Provide the [x, y] coordinate of the cell's center where the given text is located.  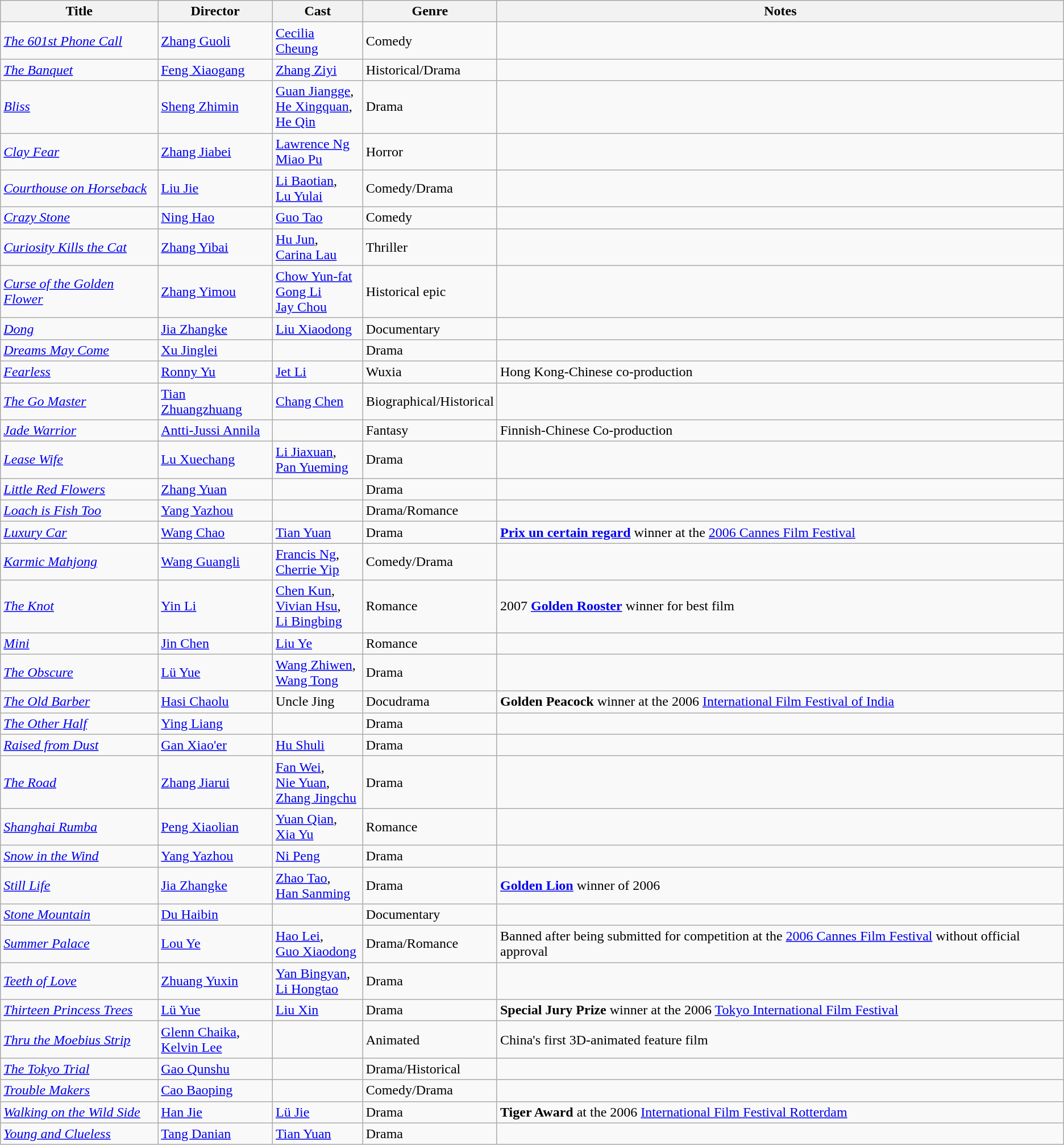
Hu Shuli [317, 745]
Loach is Fish Too [80, 511]
Ying Liang [215, 723]
Guo Tao [317, 218]
Yin Li [215, 606]
Li Jiaxuan,Pan Yueming [317, 460]
Ronny Yu [215, 372]
Du Haibin [215, 915]
Jin Chen [215, 643]
Chen Kun,Vivian Hsu,Li Bingbing [317, 606]
The 601st Phone Call [80, 41]
Fantasy [430, 431]
Wuxia [430, 372]
Liu Xin [317, 1010]
Zhang Ziyi [317, 70]
Clay Fear [80, 151]
Lawrence NgMiao Pu [317, 151]
Golden Peacock winner at the 2006 International Film Festival of India [780, 702]
Glenn Chaika,Kelvin Lee [215, 1040]
Little Red Flowers [80, 489]
Xu Jinglei [215, 350]
Liu Xiaodong [317, 328]
Yuan Qian,Xia Yu [317, 826]
Curiosity Kills the Cat [80, 247]
Hao Lei,Guo Xiaodong [317, 944]
Jet Li [317, 372]
Crazy Stone [80, 218]
Jade Warrior [80, 431]
Historical/Drama [430, 70]
Peng Xiaolian [215, 826]
Liu Jie [215, 189]
Dreams May Come [80, 350]
Golden Lion winner of 2006 [780, 885]
Bliss [80, 107]
Li Baotian,Lu Yulai [317, 189]
Francis Ng,Cherrie Yip [317, 561]
Title [80, 11]
Yan Bingyan,Li Hongtao [317, 981]
Prix un certain regard winner at the 2006 Cannes Film Festival [780, 532]
Trouble Makers [80, 1090]
2007 Golden Rooster winner for best film [780, 606]
Dong [80, 328]
Hu Jun,Carina Lau [317, 247]
Guan Jiangge,He Xingquan,He Qin [317, 107]
Courthouse on Horseback [80, 189]
The Knot [80, 606]
Wang Zhiwen,Wang Tong [317, 673]
Snow in the Wind [80, 856]
Cast [317, 11]
Zhang Yimou [215, 292]
China's first 3D-animated feature film [780, 1040]
Fan Wei,Nie Yuan,Zhang Jingchu [317, 782]
Teeth of Love [80, 981]
The Obscure [80, 673]
Tian Zhuangzhuang [215, 401]
Zhang Guoli [215, 41]
The Old Barber [80, 702]
Han Jie [215, 1112]
Tang Danian [215, 1134]
Stone Mountain [80, 915]
Shanghai Rumba [80, 826]
The Road [80, 782]
Zhang Yuan [215, 489]
Still Life [80, 885]
Ning Hao [215, 218]
Cecilia Cheung [317, 41]
Thru the Moebius Strip [80, 1040]
Mini [80, 643]
Curse of the Golden Flower [80, 292]
Historical epic [430, 292]
Zhao Tao,Han Sanming [317, 885]
Lou Ye [215, 944]
Karmic Mahjong [80, 561]
Feng Xiaogang [215, 70]
Drama/Historical [430, 1069]
Zhang Yibai [215, 247]
Uncle Jing [317, 702]
Lu Xuechang [215, 460]
Zhuang Yuxin [215, 981]
Sheng Zhimin [215, 107]
The Other Half [80, 723]
Thirteen Princess Trees [80, 1010]
Thriller [430, 247]
Summer Palace [80, 944]
Chow Yun-fatGong LiJay Chou [317, 292]
Liu Ye [317, 643]
The Tokyo Trial [80, 1069]
Banned after being submitted for competition at the 2006 Cannes Film Festival without official approval [780, 944]
Zhang Jiarui [215, 782]
The Go Master [80, 401]
Luxury Car [80, 532]
Special Jury Prize winner at the 2006 Tokyo International Film Festival [780, 1010]
Hasi Chaolu [215, 702]
Finnish-Chinese Co-production [780, 431]
Zhang Jiabei [215, 151]
Docudrama [430, 702]
Antti-Jussi Annila [215, 431]
Notes [780, 11]
Hong Kong-Chinese co-production [780, 372]
Lü Jie [317, 1112]
Director [215, 11]
Genre [430, 11]
Tiger Award at the 2006 International Film Festival Rotterdam [780, 1112]
Wang Chao [215, 532]
Wang Guangli [215, 561]
Gan Xiao'er [215, 745]
The Banquet [80, 70]
Biographical/Historical [430, 401]
Chang Chen [317, 401]
Walking on the Wild Side [80, 1112]
Gao Qunshu [215, 1069]
Animated [430, 1040]
Fearless [80, 372]
Cao Baoping [215, 1090]
Raised from Dust [80, 745]
Lease Wife [80, 460]
Young and Clueless [80, 1134]
Ni Peng [317, 856]
Horror [430, 151]
